Scan for the cell matching the given text and deliver its (X, Y) coordinate at center. 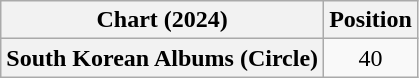
40 (371, 58)
South Korean Albums (Circle) (162, 58)
Position (371, 20)
Chart (2024) (162, 20)
